Return [X, Y] of the center of cell containing provided text 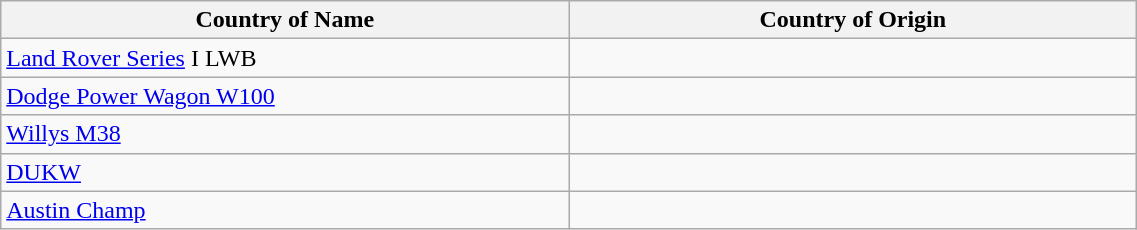
Austin Champ [285, 210]
Land Rover Series I LWB [285, 58]
Country of Origin [853, 20]
Country of Name [285, 20]
DUKW [285, 172]
Dodge Power Wagon W100 [285, 96]
Willys M38 [285, 134]
